Find where the given text appears and provide that cell's center as [X, Y] coordinate. 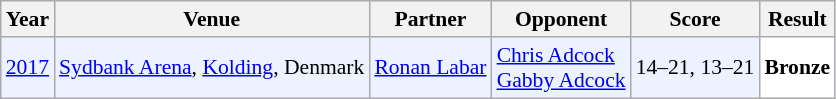
Year [28, 19]
Venue [212, 19]
Score [696, 19]
Chris Adcock Gabby Adcock [562, 68]
14–21, 13–21 [696, 68]
Ronan Labar [430, 68]
2017 [28, 68]
Bronze [797, 68]
Partner [430, 19]
Opponent [562, 19]
Result [797, 19]
Sydbank Arena, Kolding, Denmark [212, 68]
